From the cell containing the given text, extract its center point as (x, y) coordinate. 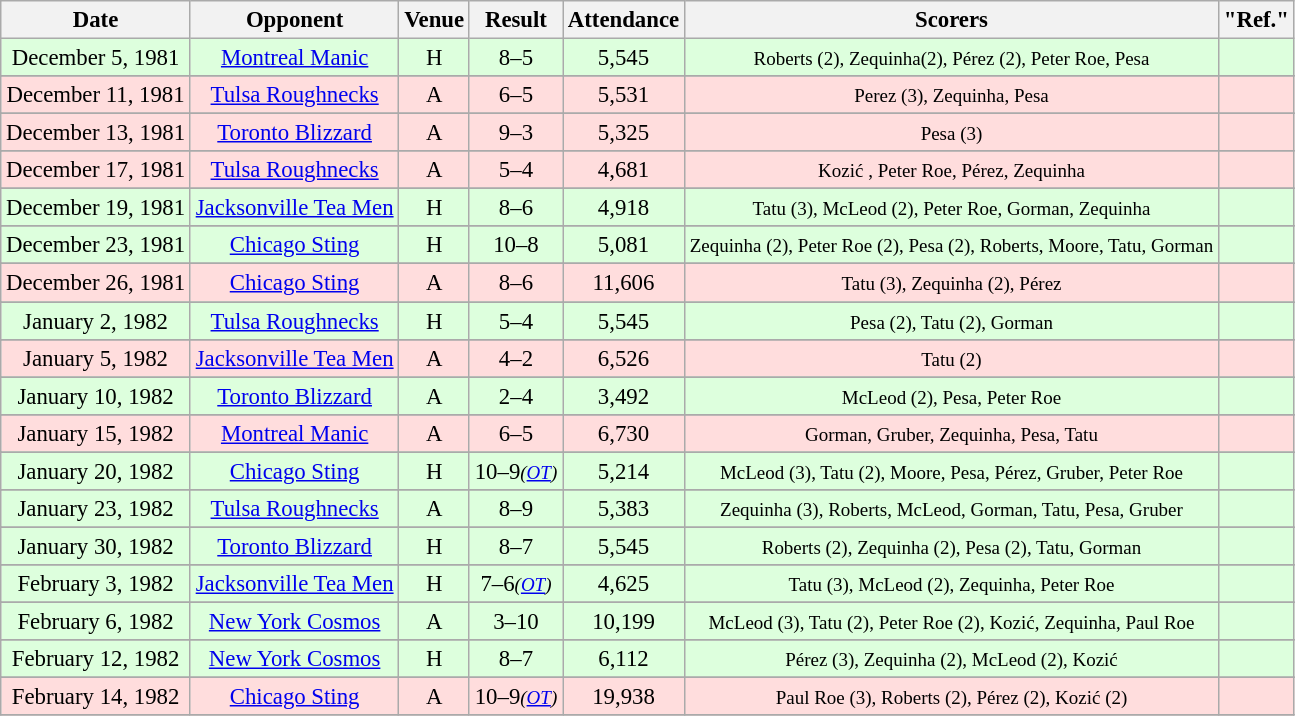
4,918 (623, 208)
February 3, 1982 (96, 584)
3–10 (516, 621)
Pesa (3) (951, 133)
Attendance (623, 20)
Roberts (2), Zequinha (2), Pesa (2), Tatu, Gorman (951, 546)
January 10, 1982 (96, 396)
Tatu (3), Zequinha (2), Pérez (951, 283)
December 17, 1981 (96, 170)
Opponent (294, 20)
6,730 (623, 433)
Tatu (2) (951, 358)
"Ref." (1256, 20)
December 23, 1981 (96, 245)
Pesa (2), Tatu (2), Gorman (951, 321)
Scorers (951, 20)
19,938 (623, 697)
January 15, 1982 (96, 433)
6,526 (623, 358)
7–6(OT) (516, 584)
Roberts (2), Zequinha(2), Pérez (2), Peter Roe, Pesa (951, 58)
10,199 (623, 621)
10–8 (516, 245)
11,606 (623, 283)
December 19, 1981 (96, 208)
Gorman, Gruber, Zequinha, Pesa, Tatu (951, 433)
Date (96, 20)
Paul Roe (3), Roberts (2), Pérez (2), Kozić (2) (951, 697)
McLeod (3), Tatu (2), Moore, Pesa, Pérez, Gruber, Peter Roe (951, 471)
Tatu (3), McLeod (2), Zequinha, Peter Roe (951, 584)
McLeod (2), Pesa, Peter Roe (951, 396)
December 11, 1981 (96, 95)
January 30, 1982 (96, 546)
6,112 (623, 659)
Perez (3), Zequinha, Pesa (951, 95)
February 6, 1982 (96, 621)
5,214 (623, 471)
2–4 (516, 396)
3,492 (623, 396)
5,081 (623, 245)
February 14, 1982 (96, 697)
January 20, 1982 (96, 471)
December 5, 1981 (96, 58)
Result (516, 20)
January 2, 1982 (96, 321)
December 26, 1981 (96, 283)
Zequinha (2), Peter Roe (2), Pesa (2), Roberts, Moore, Tatu, Gorman (951, 245)
McLeod (3), Tatu (2), Peter Roe (2), Kozić, Zequinha, Paul Roe (951, 621)
December 13, 1981 (96, 133)
Pérez (3), Zequinha (2), McLeod (2), Kozić (951, 659)
Zequinha (3), Roberts, McLeod, Gorman, Tatu, Pesa, Gruber (951, 509)
9–3 (516, 133)
8–5 (516, 58)
Kozić , Peter Roe, Pérez, Zequinha (951, 170)
4,681 (623, 170)
4,625 (623, 584)
5,383 (623, 509)
January 23, 1982 (96, 509)
4–2 (516, 358)
Tatu (3), McLeod (2), Peter Roe, Gorman, Zequinha (951, 208)
5,531 (623, 95)
5,325 (623, 133)
January 5, 1982 (96, 358)
8–9 (516, 509)
Venue (434, 20)
February 12, 1982 (96, 659)
